Extract the (X, Y) coordinate from the center of the cell holding the provided text.  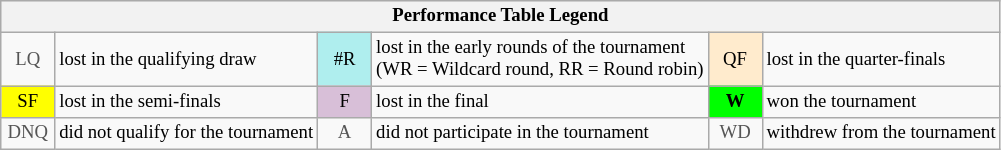
#R (345, 60)
SF (28, 102)
F (345, 102)
LQ (28, 60)
DNQ (28, 134)
QF (735, 60)
won the tournament (881, 102)
did not qualify for the tournament (186, 134)
A (345, 134)
lost in the early rounds of the tournament(WR = Wildcard round, RR = Round robin) (540, 60)
withdrew from the tournament (881, 134)
lost in the quarter-finals (881, 60)
lost in the final (540, 102)
WD (735, 134)
lost in the semi-finals (186, 102)
W (735, 102)
lost in the qualifying draw (186, 60)
did not participate in the tournament (540, 134)
Performance Table Legend (500, 16)
